Capture the cell that displays the provided text and extract its (x, y) central coordinate. 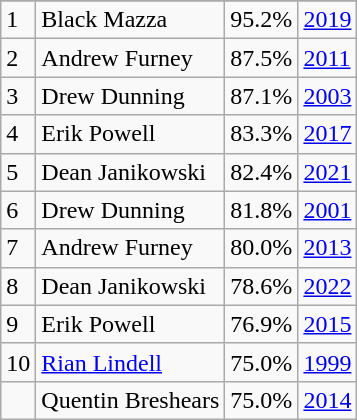
87.5% (262, 58)
Quentin Breshears (130, 400)
2021 (328, 172)
82.4% (262, 172)
80.0% (262, 248)
78.6% (262, 286)
95.2% (262, 20)
Rian Lindell (130, 362)
83.3% (262, 134)
81.8% (262, 210)
2003 (328, 96)
2017 (328, 134)
87.1% (262, 96)
2015 (328, 324)
10 (18, 362)
4 (18, 134)
7 (18, 248)
76.9% (262, 324)
6 (18, 210)
1 (18, 20)
9 (18, 324)
8 (18, 286)
2019 (328, 20)
2011 (328, 58)
Black Mazza (130, 20)
1999 (328, 362)
3 (18, 96)
2 (18, 58)
2013 (328, 248)
2014 (328, 400)
2022 (328, 286)
5 (18, 172)
2001 (328, 210)
